Locate the cell with the specified text and output its (X, Y) center coordinate. 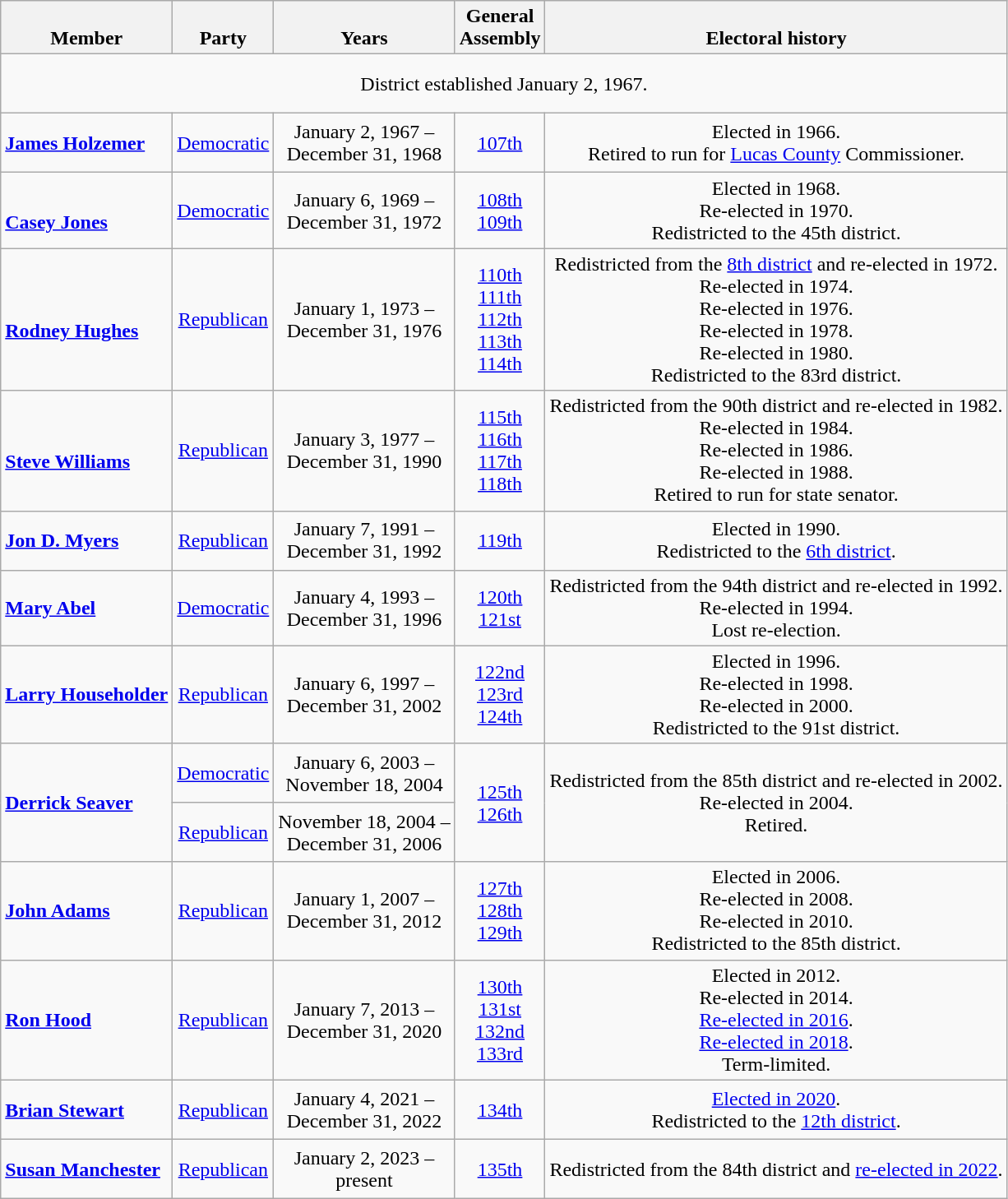
Elected in 1996.Re-elected in 1998.Re-elected in 2000.Redistricted to the 91st district. (776, 694)
134th (500, 1109)
January 7, 2013 –December 31, 2020 (364, 1020)
Larry Householder (87, 694)
107th (500, 143)
January 6, 1969 –December 31, 1972 (364, 211)
January 7, 1991 –December 31, 1992 (364, 540)
Elected in 2012.Re-elected in 2014.Re-elected in 2016.Re-elected in 2018.Term-limited. (776, 1020)
127th128th129th (500, 911)
119th (500, 540)
January 6, 2003 –November 18, 2004 (364, 773)
Redistricted from the 84th district and re-elected in 2022. (776, 1169)
Rodney Hughes (87, 319)
Ron Hood (87, 1020)
108th109th (500, 211)
115th116th117th118th (500, 451)
Casey Jones (87, 211)
Elected in 2006.Re-elected in 2008.Re-elected in 2010.Redistricted to the 85th district. (776, 911)
125th126th (500, 803)
Years (364, 28)
Redistricted from the 85th district and re-elected in 2002.Re-elected in 2004.Retired. (776, 803)
January 4, 1993 –December 31, 1996 (364, 608)
Derrick Seaver (87, 803)
Party (224, 28)
Elected in 2020.Redistricted to the 12th district. (776, 1109)
Jon D. Myers (87, 540)
John Adams (87, 911)
January 2, 2023 –present (364, 1169)
Redistricted from the 90th district and re-elected in 1982.Re-elected in 1984.Re-elected in 1986.Re-elected in 1988.Retired to run for state senator. (776, 451)
Elected in 1968.Re-elected in 1970.Redistricted to the 45th district. (776, 211)
Mary Abel (87, 608)
January 6, 1997 –December 31, 2002 (364, 694)
122nd123rd124th (500, 694)
Steve Williams (87, 451)
Elected in 1966.Retired to run for Lucas County Commissioner. (776, 143)
Brian Stewart (87, 1109)
130th131st132nd133rd (500, 1020)
January 4, 2021 –December 31, 2022 (364, 1109)
November 18, 2004 –December 31, 2006 (364, 832)
January 3, 1977 –December 31, 1990 (364, 451)
January 2, 1967 –December 31, 1968 (364, 143)
120th121st (500, 608)
GeneralAssembly (500, 28)
Elected in 1990.Redistricted to the 6th district. (776, 540)
January 1, 2007 –December 31, 2012 (364, 911)
Electoral history (776, 28)
James Holzemer (87, 143)
Redistricted from the 94th district and re-elected in 1992.Re-elected in 1994.Lost re-election. (776, 608)
110th111th112th113th114th (500, 319)
Member (87, 28)
135th (500, 1169)
District established January 2, 1967. (504, 84)
Susan Manchester (87, 1169)
January 1, 1973 –December 31, 1976 (364, 319)
